Pinpoint the cell where the given text exists, returning its (X, Y) midpoint coordinate. 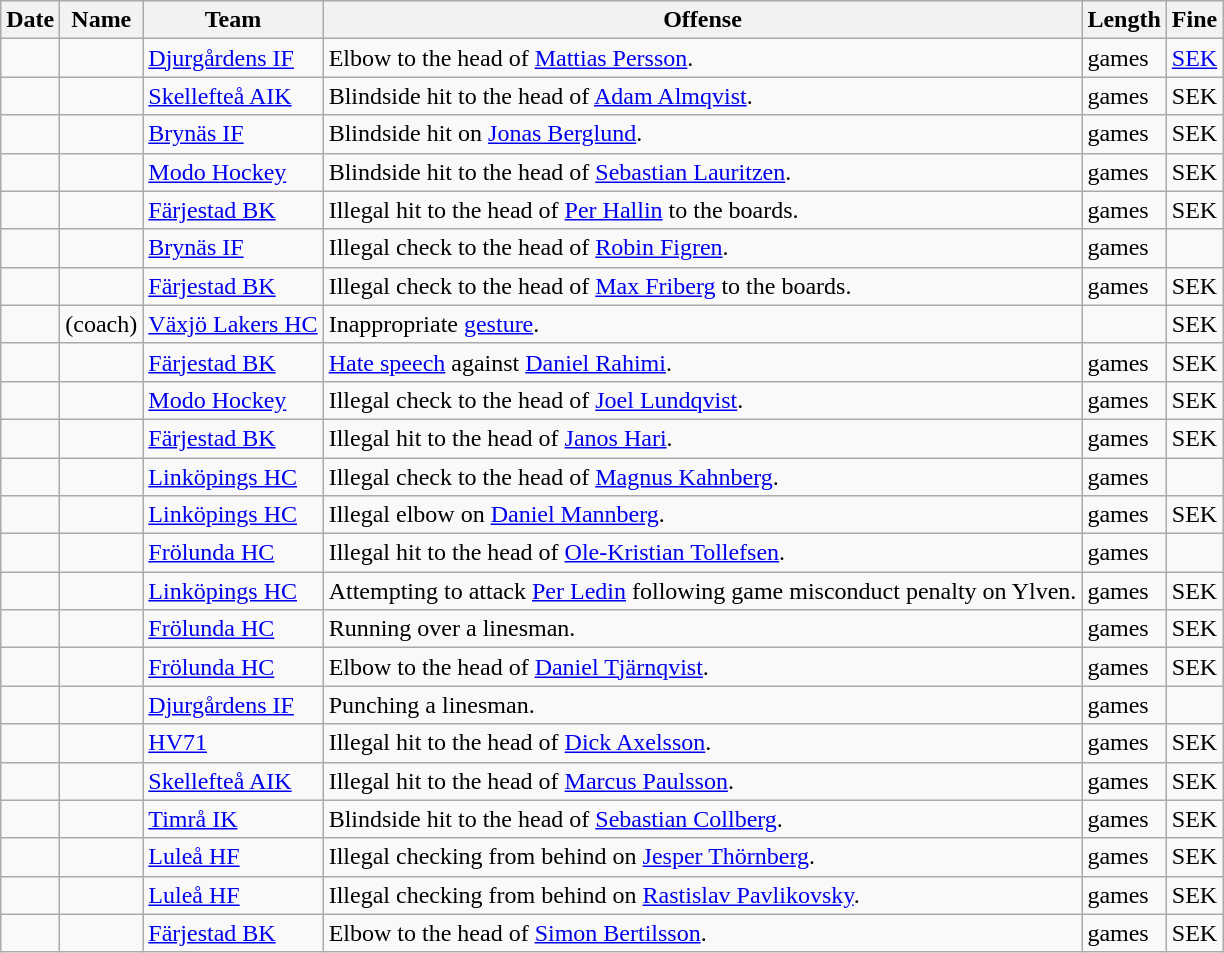
Running over a linesman. (702, 629)
Elbow to the head of Daniel Tjärnqvist. (702, 667)
Illegal elbow on Daniel Mannberg. (702, 515)
Illegal hit to the head of Per Hallin to the boards. (702, 210)
Timrå IK (233, 819)
Team (233, 20)
Elbow to the head of Simon Bertilsson. (702, 933)
Fine (1194, 20)
Name (102, 20)
Blindside hit to the head of Sebastian Lauritzen. (702, 172)
Elbow to the head of Mattias Persson. (702, 58)
Attempting to attack Per Ledin following game misconduct penalty on Ylven. (702, 591)
Inappropriate gesture. (702, 324)
Blindside hit on Jonas Berglund. (702, 134)
Illegal check to the head of Magnus Kahnberg. (702, 477)
Illegal hit to the head of Marcus Paulsson. (702, 781)
Illegal check to the head of Max Friberg to the boards. (702, 286)
(coach) (102, 324)
HV71 (233, 743)
Illegal check to the head of Robin Figren. (702, 248)
Date (30, 20)
Offense (702, 20)
Illegal hit to the head of Janos Hari. (702, 438)
Växjö Lakers HC (233, 324)
Punching a linesman. (702, 705)
Illegal hit to the head of Ole-Kristian Tollefsen. (702, 553)
Illegal checking from behind on Rastislav Pavlikovsky. (702, 895)
Length (1124, 20)
Hate speech against Daniel Rahimi. (702, 362)
Illegal hit to the head of Dick Axelsson. (702, 743)
Blindside hit to the head of Sebastian Collberg. (702, 819)
Illegal check to the head of Joel Lundqvist. (702, 400)
Blindside hit to the head of Adam Almqvist. (702, 96)
Illegal checking from behind on Jesper Thörnberg. (702, 857)
